Capture the cell that displays the provided text and extract its [X, Y] central coordinate. 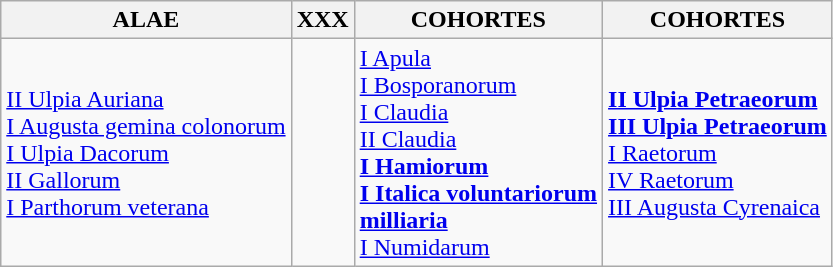
ALAE [146, 20]
II Ulpia AurianaI Augusta gemina colonorumI Ulpia DacorumII GallorumI Parthorum veterana [146, 152]
II Ulpia Petraeorum III Ulpia Petraeorum I Raetorum IV Raetorum III Augusta Cyrenaica [718, 152]
XXX [322, 20]
I Apula I BosporanorumI Claudia II ClaudiaI Hamiorum I Italica voluntariorum milliaria I Numidarum [478, 152]
